Pinpoint the cell where the given text exists, returning its [X, Y] midpoint coordinate. 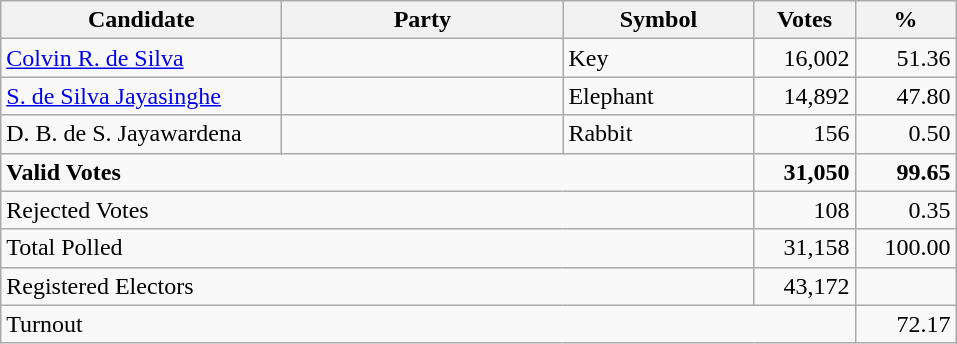
Symbol [658, 20]
Key [658, 58]
156 [804, 134]
0.50 [906, 134]
16,002 [804, 58]
31,158 [804, 248]
31,050 [804, 172]
Valid Votes [378, 172]
Registered Electors [378, 286]
99.65 [906, 172]
47.80 [906, 96]
14,892 [804, 96]
43,172 [804, 286]
Rejected Votes [378, 210]
% [906, 20]
108 [804, 210]
0.35 [906, 210]
Rabbit [658, 134]
51.36 [906, 58]
Votes [804, 20]
100.00 [906, 248]
72.17 [906, 324]
S. de Silva Jayasinghe [142, 96]
Party [422, 20]
D. B. de S. Jayawardena [142, 134]
Elephant [658, 96]
Candidate [142, 20]
Colvin R. de Silva [142, 58]
Total Polled [378, 248]
Turnout [428, 324]
